Return (x, y) of the center of cell containing provided text 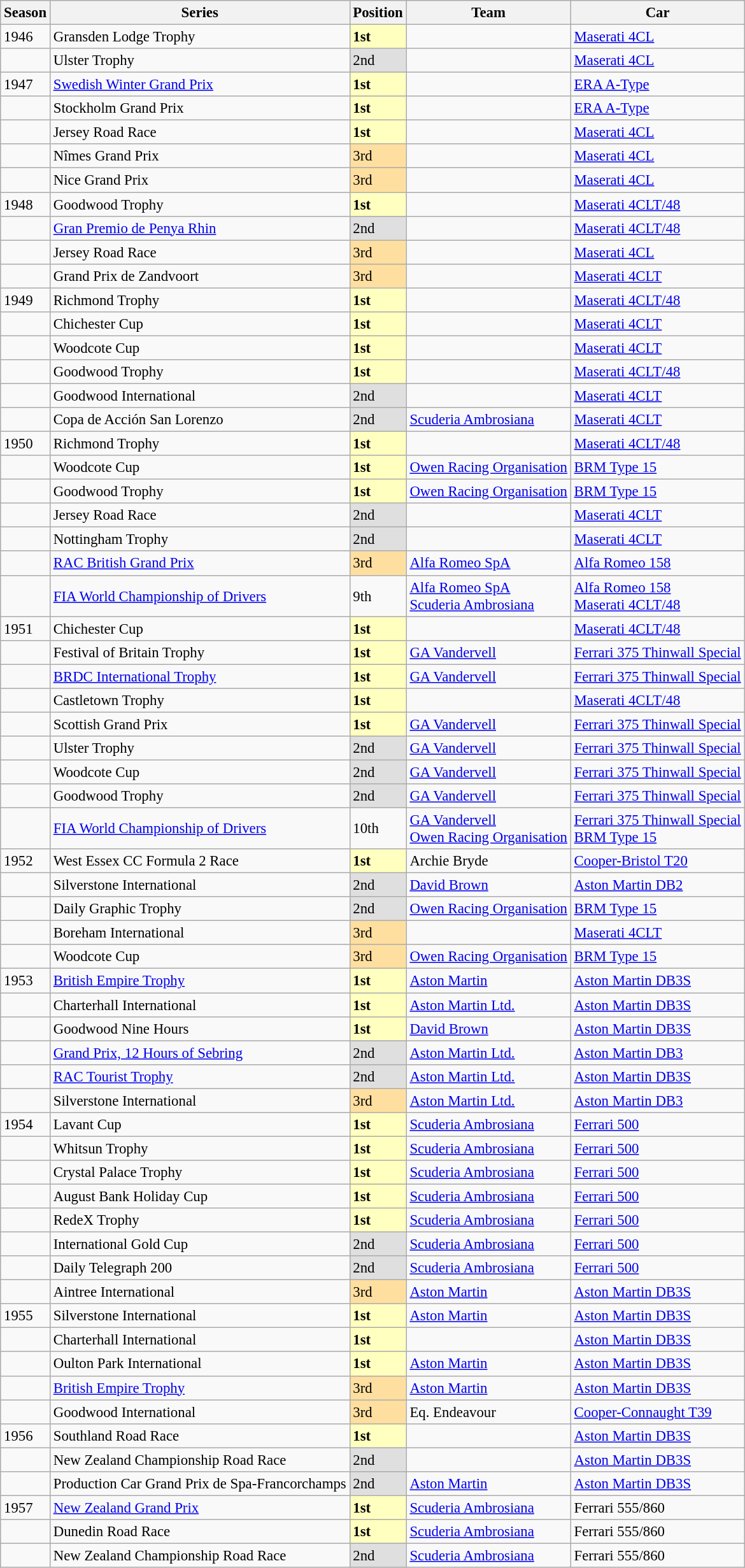
Castletown Trophy (200, 701)
9th (378, 596)
Ferrari 375 Thinwall SpecialBRM Type 15 (657, 829)
Series (200, 13)
Production Car Grand Prix de Spa-Francorchamps (200, 1484)
Southland Road Race (200, 1436)
Season (25, 13)
1950 (25, 444)
1947 (25, 85)
Crystal Palace Trophy (200, 1172)
1953 (25, 981)
Alfa Romeo SpAScuderia Ambrosiana (488, 596)
Aston Martin DB2 (657, 885)
Gran Premio de Penya Rhin (200, 228)
1954 (25, 1125)
Cooper-Connaught T39 (657, 1412)
1946 (25, 37)
Swedish Winter Grand Prix (200, 85)
Grand Prix, 12 Hours of Sebring (200, 1053)
International Gold Cup (200, 1244)
1948 (25, 204)
Daily Telegraph 200 (200, 1268)
Aintree International (200, 1292)
Alfa Romeo 158Maserati 4CLT/48 (657, 596)
10th (378, 829)
Oulton Park International (200, 1364)
Nottingham Trophy (200, 539)
Whitsun Trophy (200, 1148)
Car (657, 13)
1956 (25, 1436)
Nice Grand Prix (200, 180)
August Bank Holiday Cup (200, 1196)
Scottish Grand Prix (200, 724)
Team (488, 13)
Eq. Endeavour (488, 1412)
New Zealand Grand Prix (200, 1507)
Festival of Britain Trophy (200, 652)
Daily Graphic Trophy (200, 909)
BRDC International Trophy (200, 676)
RedeX Trophy (200, 1220)
Grand Prix de Zandvoort (200, 276)
GA VandervellOwen Racing Organisation (488, 829)
Alfa Romeo SpA (488, 564)
Alfa Romeo 158 (657, 564)
Lavant Cup (200, 1125)
Cooper-Bristol T20 (657, 861)
Goodwood Nine Hours (200, 1029)
RAC Tourist Trophy (200, 1076)
1951 (25, 629)
1949 (25, 300)
West Essex CC Formula 2 Race (200, 861)
1957 (25, 1507)
1955 (25, 1316)
Dunedin Road Race (200, 1532)
Boreham International (200, 933)
1952 (25, 861)
Archie Bryde (488, 861)
Gransden Lodge Trophy (200, 37)
RAC British Grand Prix (200, 564)
Position (378, 13)
Stockholm Grand Prix (200, 108)
Copa de Acción San Lorenzo (200, 420)
Nîmes Grand Prix (200, 156)
